Find where the given text appears and provide that cell's center as [X, Y] coordinate. 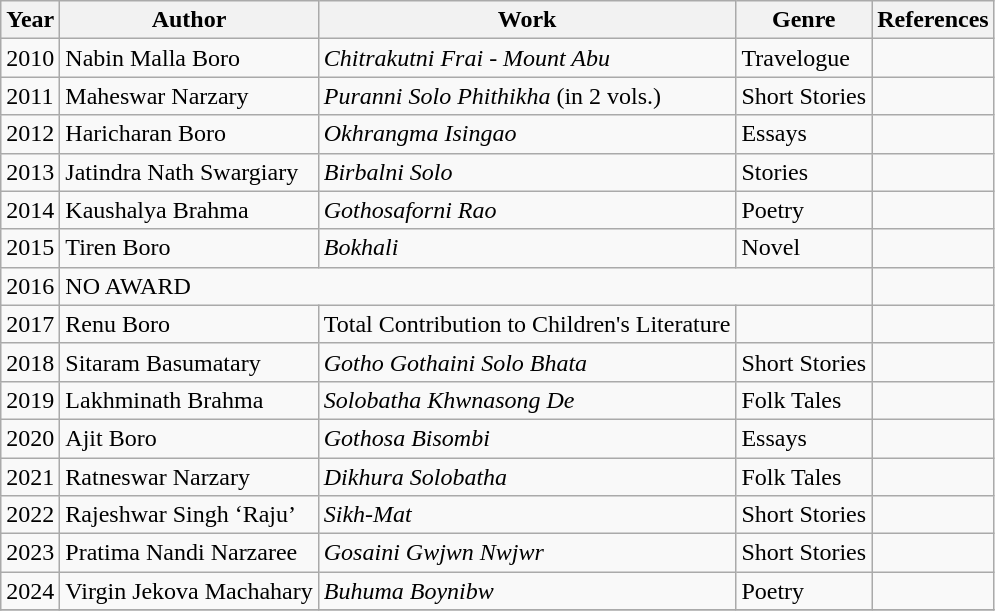
Gothosaforni Rao [527, 210]
2017 [30, 324]
Haricharan Boro [189, 134]
2022 [30, 515]
Gosaini Gwjwn Nwjwr [527, 553]
2012 [30, 134]
Solobatha Khwnasong De [527, 400]
Rajeshwar Singh ‘Raju’ [189, 515]
Sitaram Basumatary [189, 362]
Ratneswar Narzary [189, 477]
2024 [30, 591]
Pratima Nandi Narzaree [189, 553]
2010 [30, 58]
2011 [30, 96]
Total Contribution to Children's Literature [527, 324]
2015 [30, 248]
Gothosa Bisombi [527, 438]
Travelogue [804, 58]
Tiren Boro [189, 248]
Ajit Boro [189, 438]
Jatindra Nath Swargiary [189, 172]
Puranni Solo Phithikha (in 2 vols.) [527, 96]
Stories [804, 172]
Birbalni Solo [527, 172]
2018 [30, 362]
2020 [30, 438]
Bokhali [527, 248]
2013 [30, 172]
Novel [804, 248]
Buhuma Boynibw [527, 591]
2016 [30, 286]
Virgin Jekova Machahary [189, 591]
Sikh-Mat [527, 515]
NO AWARD [466, 286]
Kaushalya Brahma [189, 210]
Dikhura Solobatha [527, 477]
Renu Boro [189, 324]
Chitrakutni Frai - Mount Abu [527, 58]
Lakhminath Brahma [189, 400]
Gotho Gothaini Solo Bhata [527, 362]
Author [189, 20]
2019 [30, 400]
Work [527, 20]
2021 [30, 477]
Nabin Malla Boro [189, 58]
Year [30, 20]
2023 [30, 553]
Genre [804, 20]
Okhrangma Isingao [527, 134]
Maheswar Narzary [189, 96]
References [934, 20]
2014 [30, 210]
